Find where the given text appears and provide that cell's center as (x, y) coordinate. 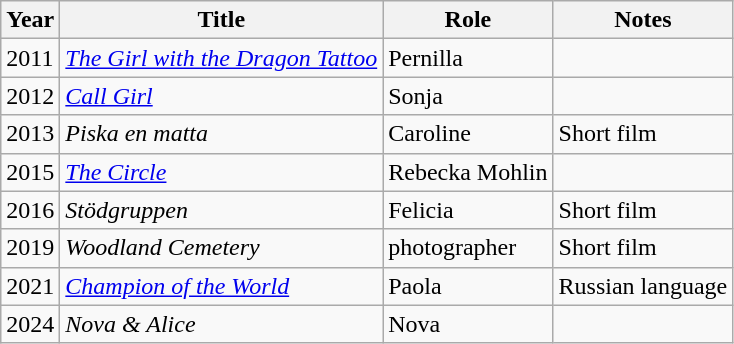
Year (30, 20)
Nova & Alice (222, 324)
2024 (30, 324)
Notes (643, 20)
2013 (30, 134)
Champion of the World (222, 286)
The Girl with the Dragon Tattoo (222, 58)
Title (222, 20)
2012 (30, 96)
Pernilla (468, 58)
Piska en matta (222, 134)
Role (468, 20)
The Circle (222, 172)
Felicia (468, 210)
Caroline (468, 134)
2016 (30, 210)
2021 (30, 286)
Call Girl (222, 96)
Woodland Cemetery (222, 248)
2015 (30, 172)
Rebecka Mohlin (468, 172)
photographer (468, 248)
2011 (30, 58)
Nova (468, 324)
Russian language (643, 286)
Stödgruppen (222, 210)
Paola (468, 286)
Sonja (468, 96)
2019 (30, 248)
